Detect which cell encompasses the target text, then output its [X, Y] center coordinate. 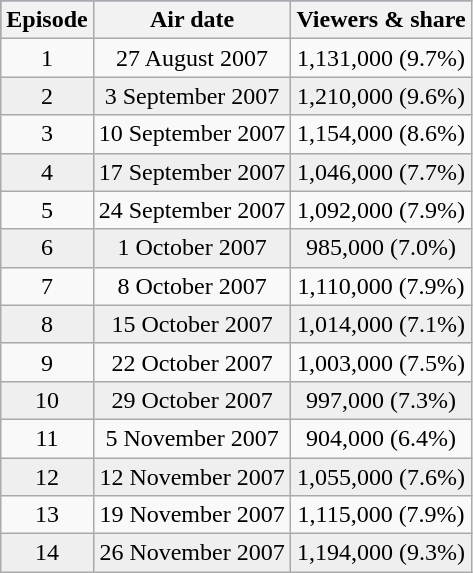
11 [47, 438]
1,194,000 (9.3%) [381, 553]
29 October 2007 [192, 400]
1,046,000 (7.7%) [381, 172]
9 [47, 362]
1,003,000 (7.5%) [381, 362]
1,210,000 (9.6%) [381, 96]
4 [47, 172]
1,092,000 (7.9%) [381, 210]
8 [47, 324]
904,000 (6.4%) [381, 438]
1,110,000 (7.9%) [381, 286]
1,154,000 (8.6%) [381, 134]
22 October 2007 [192, 362]
26 November 2007 [192, 553]
13 [47, 515]
14 [47, 553]
27 August 2007 [192, 58]
1,115,000 (7.9%) [381, 515]
7 [47, 286]
10 [47, 400]
Viewers & share [381, 20]
17 September 2007 [192, 172]
Episode [47, 20]
1 October 2007 [192, 248]
12 [47, 477]
2 [47, 96]
6 [47, 248]
1,131,000 (9.7%) [381, 58]
5 [47, 210]
24 September 2007 [192, 210]
3 September 2007 [192, 96]
1,014,000 (7.1%) [381, 324]
1 [47, 58]
1,055,000 (7.6%) [381, 477]
12 November 2007 [192, 477]
985,000 (7.0%) [381, 248]
3 [47, 134]
5 November 2007 [192, 438]
10 September 2007 [192, 134]
15 October 2007 [192, 324]
8 October 2007 [192, 286]
Air date [192, 20]
19 November 2007 [192, 515]
997,000 (7.3%) [381, 400]
